For the text-containing cell, return its midpoint in (X, Y) coordinate format. 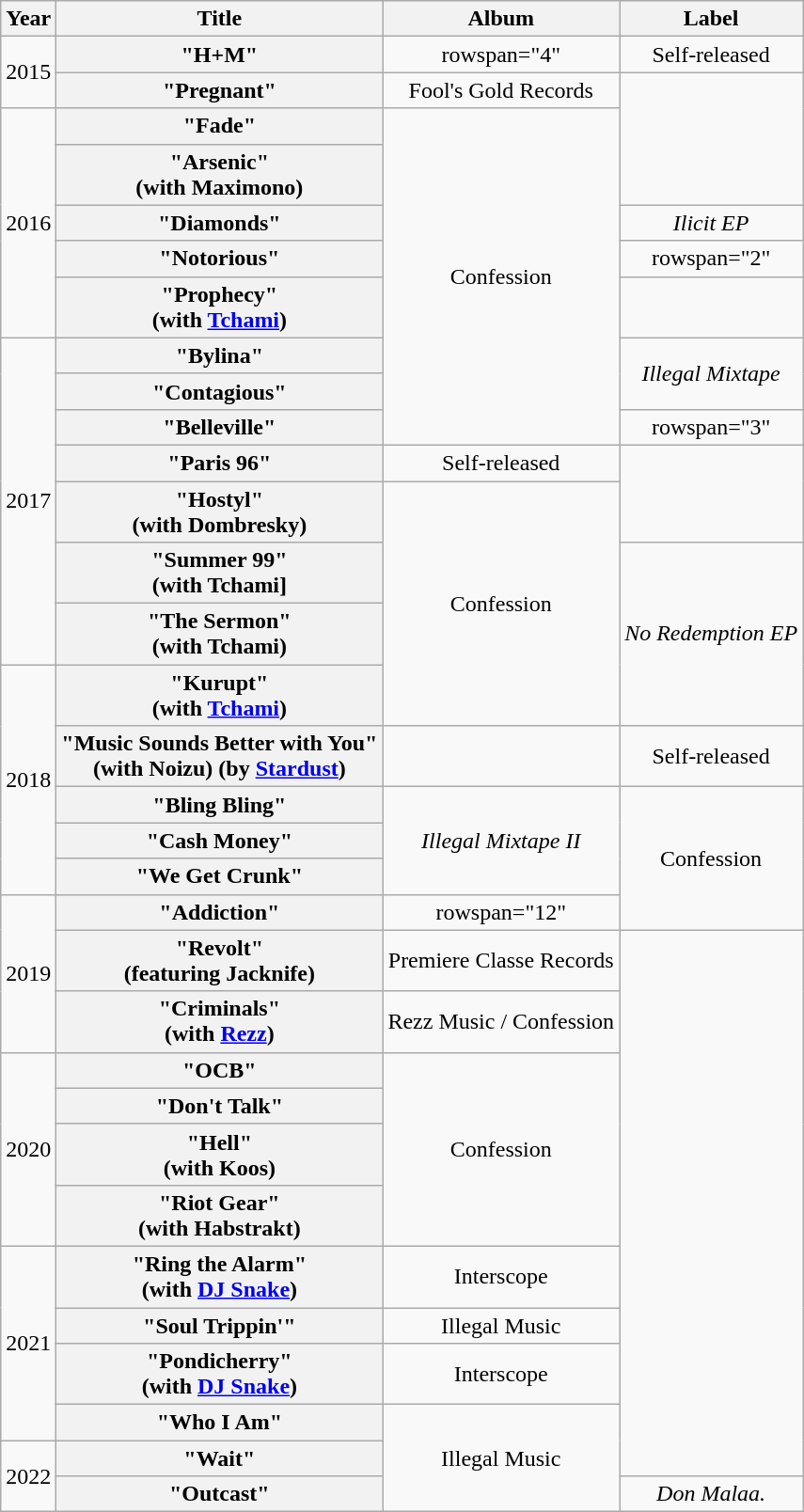
Label (711, 19)
Title (220, 19)
rowspan="3" (711, 427)
"Fade" (220, 126)
rowspan="4" (501, 55)
2018 (28, 780)
Don Malaa. (711, 1494)
"Contagious" (220, 391)
"Criminals" (with Rezz) (220, 1021)
"Belleville" (220, 427)
"Don't Talk" (220, 1106)
"OCB" (220, 1070)
"Music Sounds Better with You" (with Noizu) (by Stardust) (220, 756)
Illegal Mixtape II (501, 841)
"Bling Bling" (220, 805)
Illegal Mixtape (711, 373)
rowspan="2" (711, 259)
Premiere Classe Records (501, 961)
"H+M" (220, 55)
2020 (28, 1149)
Ilicit EP (711, 223)
"Hostyl"(with Dombresky) (220, 512)
"Kurupt"(with Tchami) (220, 696)
Album (501, 19)
"Who I Am" (220, 1423)
"Summer 99"(with Tchami] (220, 574)
"Paris 96" (220, 463)
"Prophecy"(with Tchami) (220, 307)
"Notorious" (220, 259)
No Redemption EP (711, 634)
2016 (28, 223)
"Pregnant" (220, 90)
"The Sermon"(with Tchami) (220, 634)
2015 (28, 72)
2017 (28, 500)
rowspan="12" (501, 912)
"Wait" (220, 1458)
"Riot Gear" (with Habstrakt) (220, 1215)
2019 (28, 973)
"Ring the Alarm" (with DJ Snake) (220, 1277)
"Revolt" (featuring Jacknife) (220, 961)
Rezz Music / Confession (501, 1021)
"Cash Money" (220, 841)
"Soul Trippin'" (220, 1325)
"Outcast" (220, 1494)
Fool's Gold Records (501, 90)
"We Get Crunk" (220, 876)
"Hell" (with Koos) (220, 1155)
2021 (28, 1343)
2022 (28, 1476)
"Diamonds" (220, 223)
"Bylina" (220, 355)
"Arsenic"(with Maximono) (220, 175)
"Pondicherry" (with DJ Snake) (220, 1375)
Year (28, 19)
"Addiction" (220, 912)
